Provide the (X, Y) coordinate of the cell's center where the given text is located.  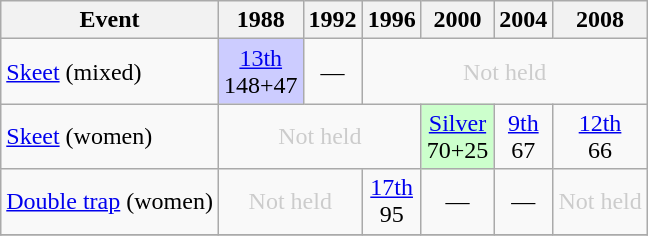
12th66 (600, 136)
1996 (392, 20)
2000 (458, 20)
2008 (600, 20)
Event (110, 20)
2004 (524, 20)
9th67 (524, 136)
13th148+47 (260, 72)
17th95 (392, 202)
1992 (332, 20)
Skeet (women) (110, 136)
Double trap (women) (110, 202)
Skeet (mixed) (110, 72)
Silver70+25 (458, 136)
1988 (260, 20)
